From the cell containing the given text, extract its center point as [X, Y] coordinate. 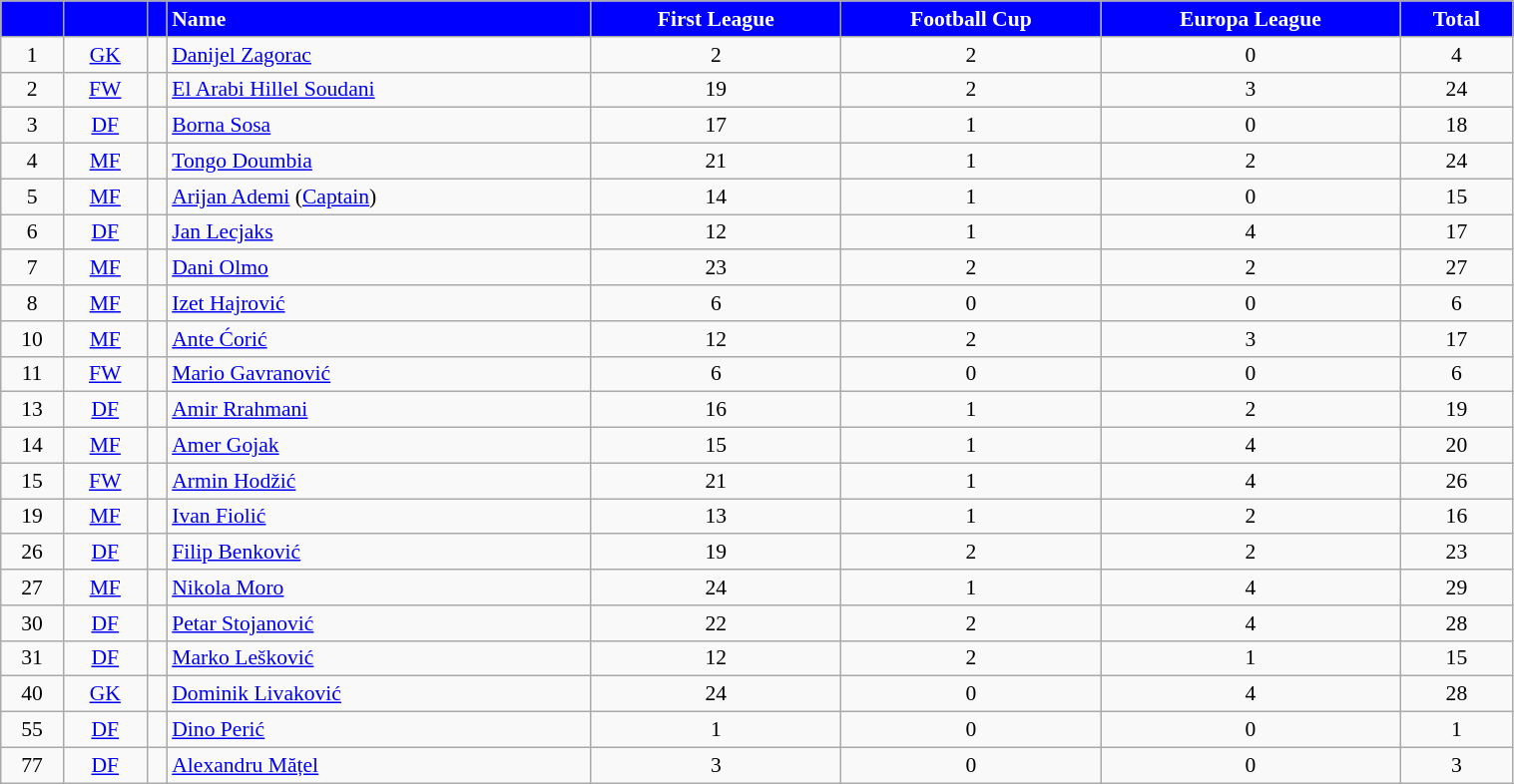
10 [32, 339]
First League [717, 19]
Ante Ćorić [379, 339]
Dominik Livaković [379, 694]
Europa League [1251, 19]
7 [32, 268]
40 [32, 694]
55 [32, 730]
Football Cup [971, 19]
18 [1457, 126]
Nikola Moro [379, 588]
Mario Gavranović [379, 374]
El Arabi Hillel Soudani [379, 90]
Tongo Doumbia [379, 162]
Filip Benković [379, 553]
Danijel Zagorac [379, 55]
11 [32, 374]
31 [32, 658]
Marko Lešković [379, 658]
Ivan Fiolić [379, 517]
Dino Perić [379, 730]
29 [1457, 588]
Izet Hajrović [379, 303]
Petar Stojanović [379, 623]
Alexandru Mățel [379, 765]
Dani Olmo [379, 268]
22 [717, 623]
Arijan Ademi (Captain) [379, 196]
Amir Rrahmani [379, 410]
30 [32, 623]
77 [32, 765]
Total [1457, 19]
Borna Sosa [379, 126]
Armin Hodžić [379, 481]
8 [32, 303]
Name [379, 19]
20 [1457, 446]
Jan Lecjaks [379, 232]
Amer Gojak [379, 446]
5 [32, 196]
